Extract the (x, y) coordinate from the center of the cell holding the provided text.  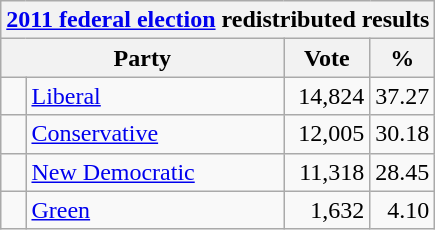
30.18 (402, 134)
12,005 (327, 134)
37.27 (402, 96)
1,632 (327, 210)
2011 federal election redistributed results (218, 20)
4.10 (402, 210)
% (402, 58)
11,318 (327, 172)
Green (155, 210)
New Democratic (155, 172)
Liberal (155, 96)
Vote (327, 58)
14,824 (327, 96)
Party (142, 58)
Conservative (155, 134)
28.45 (402, 172)
